Provide the [x, y] coordinate of the cell's center where the given text is located.  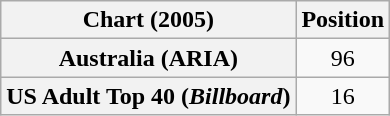
US Adult Top 40 (Billboard) [148, 96]
Chart (2005) [148, 20]
Australia (ARIA) [148, 58]
Position [343, 20]
96 [343, 58]
16 [343, 96]
